Detect which cell encompasses the target text, then output its (X, Y) center coordinate. 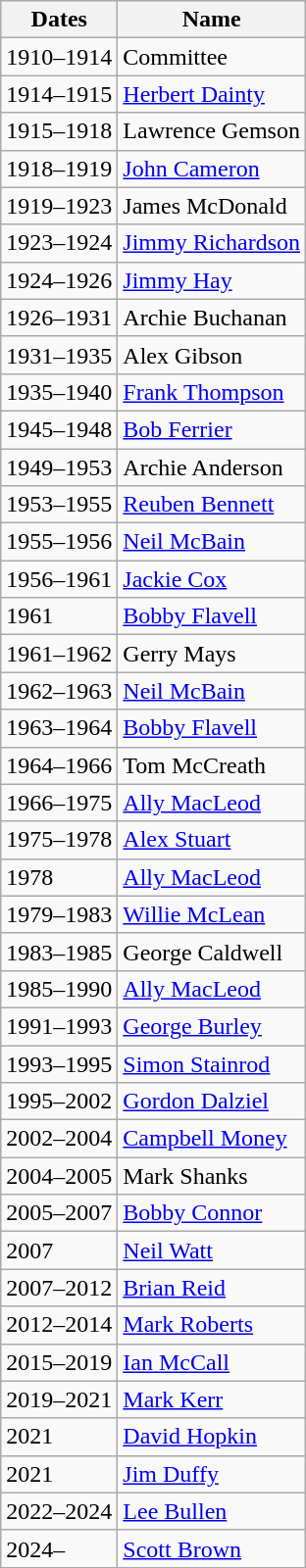
George Caldwell (212, 952)
1915–1918 (59, 131)
Frank Thompson (212, 392)
1993–1995 (59, 1063)
2002–2004 (59, 1139)
1964–1966 (59, 765)
Bob Ferrier (212, 429)
Archie Buchanan (212, 318)
1966–1975 (59, 803)
Jimmy Richardson (212, 243)
Name (212, 20)
Willie McLean (212, 914)
Mark Kerr (212, 1399)
2012–2014 (59, 1325)
Lee Bullen (212, 1511)
2007 (59, 1250)
2019–2021 (59, 1399)
Reuben Bennett (212, 505)
Scott Brown (212, 1548)
1956–1961 (59, 579)
1978 (59, 877)
Alex Stuart (212, 840)
2004–2005 (59, 1176)
1953–1955 (59, 505)
1983–1985 (59, 952)
John Cameron (212, 169)
1919–1923 (59, 206)
1910–1914 (59, 57)
1923–1924 (59, 243)
2005–2007 (59, 1213)
1926–1931 (59, 318)
1918–1919 (59, 169)
Jimmy Hay (212, 280)
1961 (59, 616)
1924–1926 (59, 280)
Committee (212, 57)
1975–1978 (59, 840)
Gerry Mays (212, 654)
Lawrence Gemson (212, 131)
Brian Reid (212, 1288)
1914–1915 (59, 94)
Dates (59, 20)
1931–1935 (59, 355)
Mark Roberts (212, 1325)
1949–1953 (59, 467)
Ian McCall (212, 1362)
George Burley (212, 1026)
1935–1940 (59, 392)
Gordon Dalziel (212, 1102)
David Hopkin (212, 1437)
2007–2012 (59, 1288)
1995–2002 (59, 1102)
Jim Duffy (212, 1474)
1991–1993 (59, 1026)
James McDonald (212, 206)
2024– (59, 1548)
1955–1956 (59, 542)
Tom McCreath (212, 765)
1963–1964 (59, 728)
1979–1983 (59, 914)
1962–1963 (59, 691)
Herbert Dainty (212, 94)
1961–1962 (59, 654)
Archie Anderson (212, 467)
Simon Stainrod (212, 1063)
Alex Gibson (212, 355)
Bobby Connor (212, 1213)
1945–1948 (59, 429)
Campbell Money (212, 1139)
2022–2024 (59, 1511)
Neil Watt (212, 1250)
2015–2019 (59, 1362)
Mark Shanks (212, 1176)
Jackie Cox (212, 579)
1985–1990 (59, 989)
